Search for the cell housing the specified text and yield its (X, Y) center coordinate. 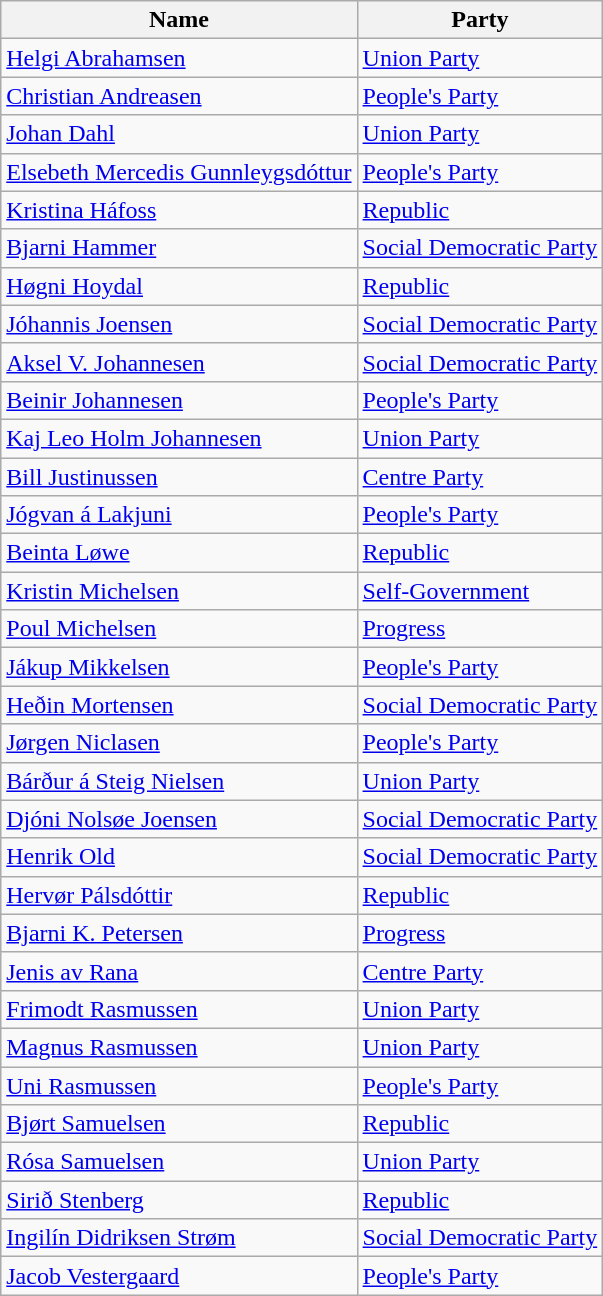
Bjørt Samuelsen (179, 1124)
Henrik Old (179, 857)
Bárður á Steig Nielsen (179, 781)
Magnus Rasmussen (179, 1047)
Poul Michelsen (179, 629)
Name (179, 20)
Bill Justinussen (179, 477)
Kaj Leo Holm Johannesen (179, 438)
Ingilín Didriksen Strøm (179, 1238)
Heðin Mortensen (179, 705)
Aksel V. Johannesen (179, 362)
Jógvan á Lakjuni (179, 515)
Self-Government (480, 591)
Uni Rasmussen (179, 1085)
Beinta Løwe (179, 553)
Helgi Abrahamsen (179, 58)
Kristin Michelsen (179, 591)
Johan Dahl (179, 134)
Hervør Pálsdóttir (179, 895)
Jacob Vestergaard (179, 1276)
Beinir Johannesen (179, 400)
Djóni Nolsøe Joensen (179, 819)
Bjarni Hammer (179, 248)
Elsebeth Mercedis Gunnleygsdóttur (179, 172)
Kristina Háfoss (179, 210)
Jákup Mikkelsen (179, 667)
Party (480, 20)
Høgni Hoydal (179, 286)
Christian Andreasen (179, 96)
Jørgen Niclasen (179, 743)
Frimodt Rasmussen (179, 1009)
Sirið Stenberg (179, 1200)
Jóhannis Joensen (179, 324)
Jenis av Rana (179, 971)
Bjarni K. Petersen (179, 933)
Rósa Samuelsen (179, 1162)
